Identify which cell holds the provided text, then report its [X, Y] central coordinate. 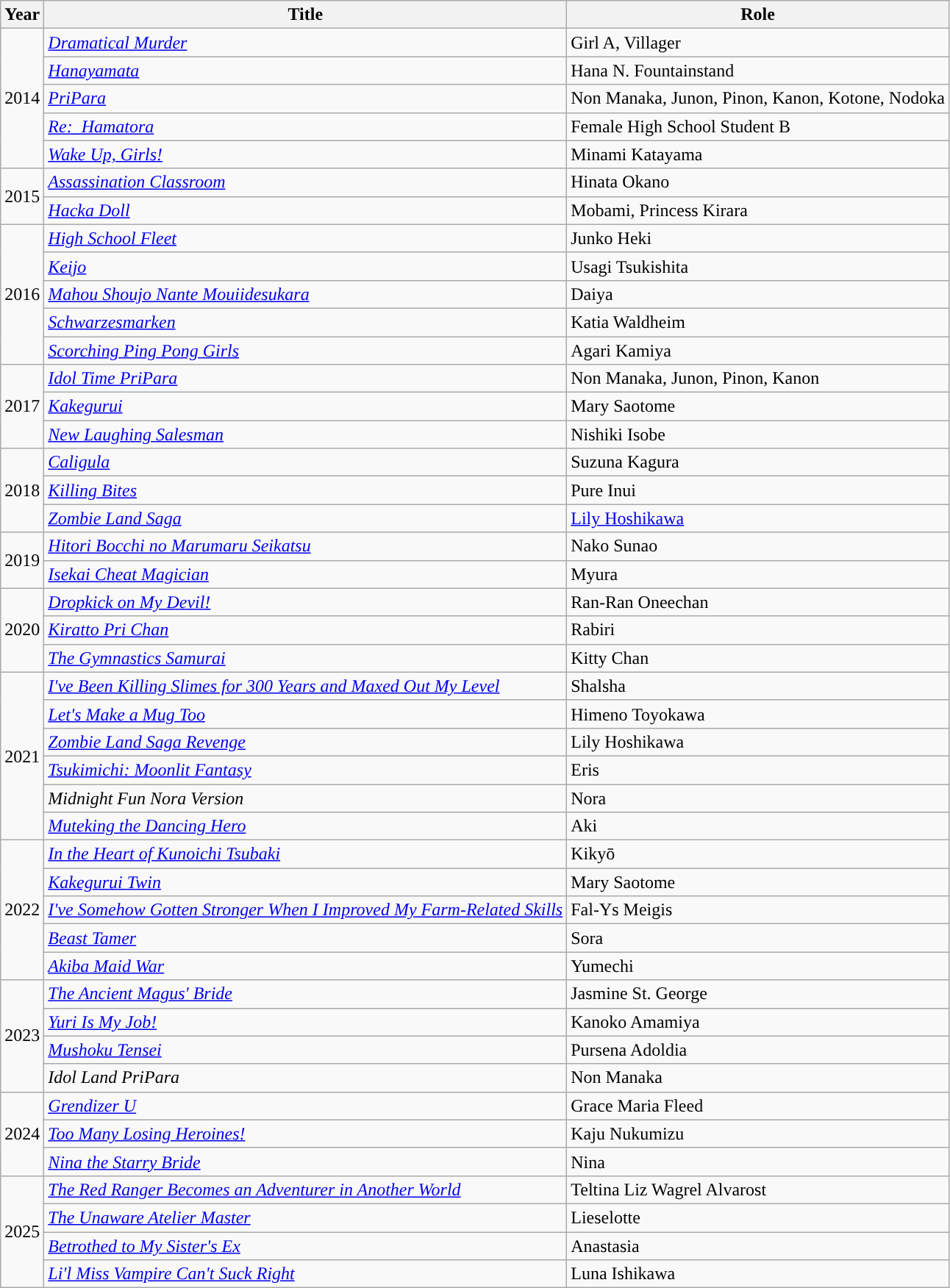
2024 [22, 1134]
Tsukimichi: Moonlit Fantasy [306, 770]
2022 [22, 910]
Himeno Toyokawa [758, 714]
Dramatical Murder [306, 43]
Minami Katayama [758, 154]
Suzuna Kagura [758, 462]
Eris [758, 770]
Muteking the Dancing Hero [306, 826]
Pure Inui [758, 490]
Caligula [306, 462]
Kikyō [758, 854]
Idol Time PriPara [306, 379]
Killing Bites [306, 490]
The Red Ranger Becomes an Adventurer in Another World [306, 1189]
Hinata Okano [758, 182]
Betrothed to My Sister's Ex [306, 1246]
Rabiri [758, 630]
The Unaware Atelier Master [306, 1217]
The Gymnastics Samurai [306, 658]
Non Manaka, Junon, Pinon, Kanon, Kotone, Nodoka [758, 99]
Shalsha [758, 686]
Nora [758, 798]
Hanayamata [306, 71]
Wake Up, Girls! [306, 154]
Teltina Liz Wagrel Alvarost [758, 1189]
Mushoku Tensei [306, 1050]
Idol Land PriPara [306, 1078]
Hacka Doll [306, 210]
Grendizer U [306, 1106]
Anastasia [758, 1246]
Female High School Student B [758, 126]
Kitty Chan [758, 658]
Nako Sunao [758, 546]
I've Been Killing Slimes for 300 Years and Maxed Out My Level [306, 686]
Grace Maria Fleed [758, 1106]
Dropkick on My Devil! [306, 602]
Fal-Ys Meigis [758, 910]
Hitori Bocchi no Marumaru Seikatsu [306, 546]
Akiba Maid War [306, 966]
Kakegurui [306, 407]
Ran-Ran Oneechan [758, 602]
The Ancient Magus' Bride [306, 994]
Title [306, 15]
Beast Tamer [306, 938]
Isekai Cheat Magician [306, 574]
Kiratto Pri Chan [306, 630]
Li'l Miss Vampire Can't Suck Right [306, 1274]
Hana N. Fountainstand [758, 71]
2020 [22, 630]
Usagi Tsukishita [758, 266]
Agari Kamiya [758, 351]
Nina the Starry Bride [306, 1162]
Schwarzesmarken [306, 322]
Daiya [758, 294]
Assassination Classroom [306, 182]
Re:_Hamatora [306, 126]
Mahou Shoujo Nante Mouiidesukara [306, 294]
Year [22, 15]
2015 [22, 196]
2025 [22, 1231]
2016 [22, 294]
Midnight Fun Nora Version [306, 798]
2018 [22, 490]
Zombie Land Saga Revenge [306, 742]
Katia Waldheim [758, 322]
Yumechi [758, 966]
2019 [22, 560]
Mobami, Princess Kirara [758, 210]
Non Manaka [758, 1078]
In the Heart of Kunoichi Tsubaki [306, 854]
Zombie Land Saga [306, 518]
Keijo [306, 266]
Jasmine St. George [758, 994]
Lieselotte [758, 1217]
Kakegurui Twin [306, 882]
Scorching Ping Pong Girls [306, 351]
Pursena Adoldia [758, 1050]
Luna Ishikawa [758, 1274]
Role [758, 15]
Non Manaka, Junon, Pinon, Kanon [758, 379]
Sora [758, 938]
PriPara [306, 99]
Yuri Is My Job! [306, 1022]
2021 [22, 756]
2017 [22, 407]
Myura [758, 574]
2014 [22, 99]
Junko Heki [758, 238]
Let's Make a Mug Too [306, 714]
Too Many Losing Heroines! [306, 1134]
Kanoko Amamiya [758, 1022]
Kaju Nukumizu [758, 1134]
2023 [22, 1036]
I've Somehow Gotten Stronger When I Improved My Farm-Related Skills [306, 910]
Nina [758, 1162]
Girl A, Villager [758, 43]
High School Fleet [306, 238]
Aki [758, 826]
Nishiki Isobe [758, 434]
New Laughing Salesman [306, 434]
